Scan for the cell matching the given text and deliver its [x, y] coordinate at center. 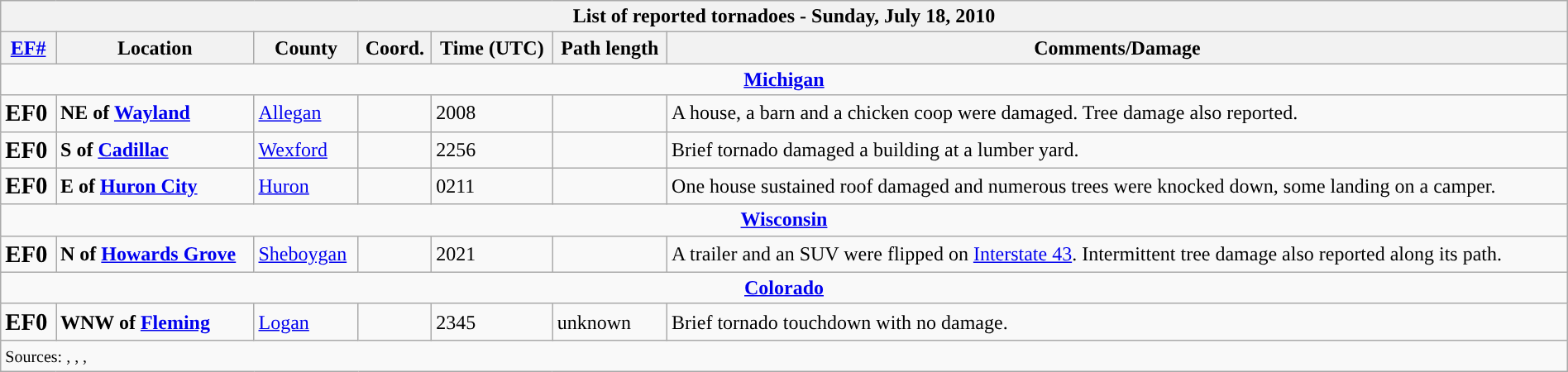
2345 [493, 322]
Sources: , , , [784, 355]
S of Cadillac [155, 150]
NE of Wayland [155, 113]
unknown [610, 322]
0211 [493, 186]
Time (UTC) [493, 48]
Coord. [394, 48]
Wexford [306, 150]
Brief tornado damaged a building at a lumber yard. [1118, 150]
EF# [28, 48]
Colorado [784, 288]
List of reported tornadoes - Sunday, July 18, 2010 [784, 17]
2256 [493, 150]
Location [155, 48]
County [306, 48]
Comments/Damage [1118, 48]
N of Howards Grove [155, 254]
One house sustained roof damaged and numerous trees were knocked down, some landing on a camper. [1118, 186]
Path length [610, 48]
A trailer and an SUV were flipped on Interstate 43. Intermittent tree damage also reported along its path. [1118, 254]
A house, a barn and a chicken coop were damaged. Tree damage also reported. [1118, 113]
2021 [493, 254]
Logan [306, 322]
Allegan [306, 113]
2008 [493, 113]
Michigan [784, 79]
WNW of Fleming [155, 322]
E of Huron City [155, 186]
Sheboygan [306, 254]
Huron [306, 186]
Wisconsin [784, 220]
Brief tornado touchdown with no damage. [1118, 322]
